Locate the cell with the specified text and output its (x, y) center coordinate. 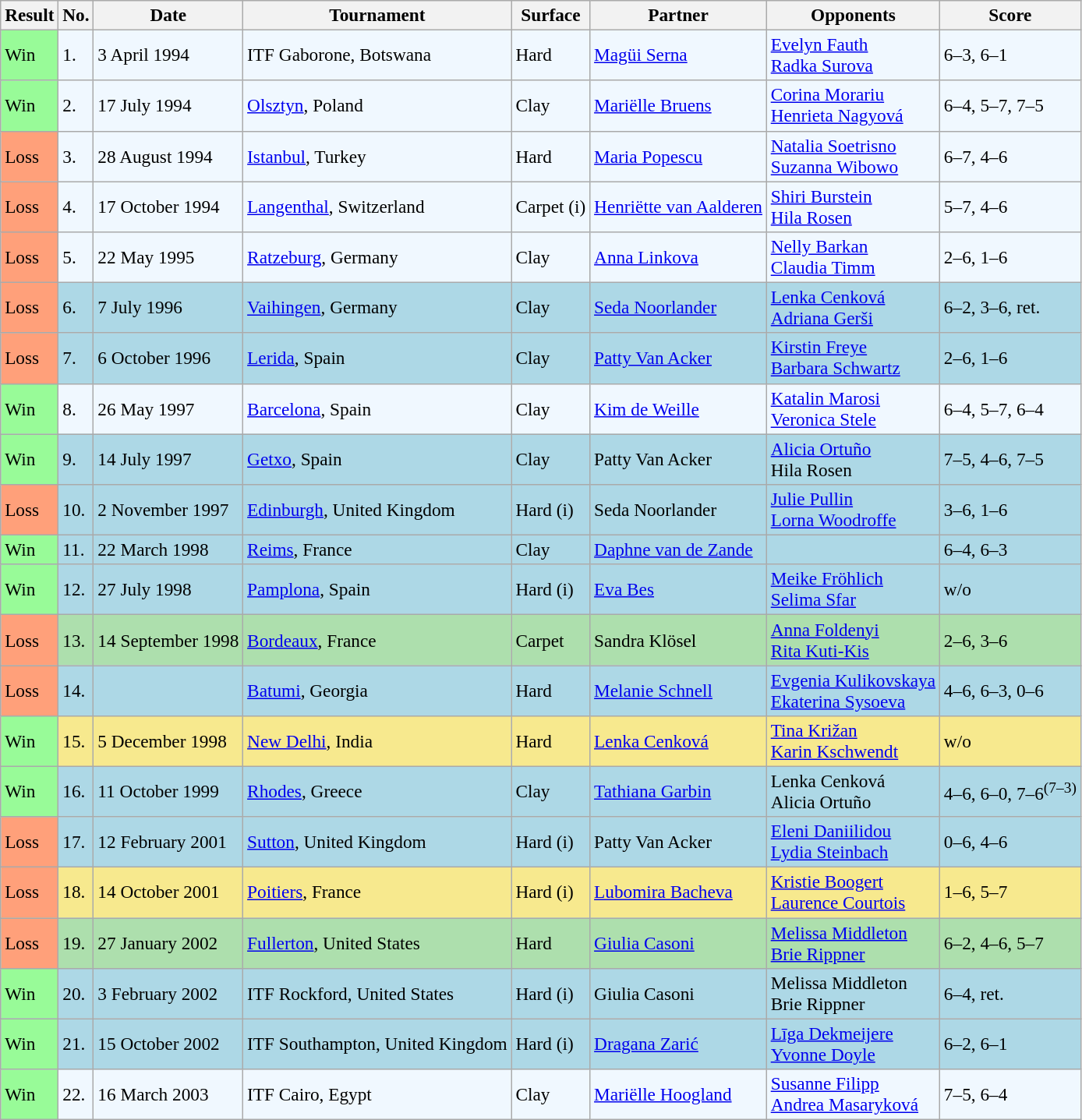
20. (76, 993)
22. (76, 1094)
14 October 2001 (168, 892)
9. (76, 458)
Poitiers, France (377, 892)
19. (76, 943)
11 October 1999 (168, 792)
Natalia Soetrisno Suzanna Wibowo (853, 156)
ITF Rockford, United States (377, 993)
14. (76, 691)
15 October 2002 (168, 1044)
7–5, 6–4 (1010, 1094)
Sutton, United Kingdom (377, 842)
Lerida, Spain (377, 359)
Istanbul, Turkey (377, 156)
16 March 2003 (168, 1094)
Lubomira Bacheva (678, 892)
Līga Dekmeijere Yvonne Doyle (853, 1044)
ITF Southampton, United Kingdom (377, 1044)
11. (76, 549)
2 November 1997 (168, 510)
7–5, 4–6, 7–5 (1010, 458)
Edinburgh, United Kingdom (377, 510)
Eva Bes (678, 589)
6–2, 6–1 (1010, 1044)
Kristie Boogert Laurence Courtois (853, 892)
3–6, 1–6 (1010, 510)
Surface (550, 15)
6. (76, 307)
22 May 1995 (168, 257)
2–6, 3–6 (1010, 639)
4–6, 6–3, 0–6 (1010, 691)
7 July 1996 (168, 307)
27 January 2002 (168, 943)
21. (76, 1044)
Reims, France (377, 549)
Fullerton, United States (377, 943)
Daphne van de Zande (678, 549)
Opponents (853, 15)
Vaihingen, Germany (377, 307)
3 April 1994 (168, 55)
2. (76, 106)
Sandra Klösel (678, 639)
6–2, 4–6, 5–7 (1010, 943)
Bordeaux, France (377, 639)
Langenthal, Switzerland (377, 206)
Shiri Burstein Hila Rosen (853, 206)
Tina Križan Karin Kschwendt (853, 740)
6–2, 3–6, ret. (1010, 307)
Result (30, 15)
5 December 1998 (168, 740)
Getxo, Spain (377, 458)
28 August 1994 (168, 156)
Evelyn Fauth Radka Surova (853, 55)
Score (1010, 15)
Batumi, Georgia (377, 691)
Lenka Cenková Alicia Ortuño (853, 792)
6–4, 5–7, 6–4 (1010, 408)
12 February 2001 (168, 842)
Mariëlle Hoogland (678, 1094)
Magüi Serna (678, 55)
Carpet (550, 639)
15. (76, 740)
Pamplona, Spain (377, 589)
Anna Foldenyi Rita Kuti-Kis (853, 639)
Rhodes, Greece (377, 792)
Lenka Cenková Adriana Gerši (853, 307)
6–4, 5–7, 7–5 (1010, 106)
6–4, 6–3 (1010, 549)
22 March 1998 (168, 549)
5–7, 4–6 (1010, 206)
Melanie Schnell (678, 691)
No. (76, 15)
Olsztyn, Poland (377, 106)
4. (76, 206)
Tournament (377, 15)
5. (76, 257)
Date (168, 15)
Susanne Filipp Andrea Masaryková (853, 1094)
7. (76, 359)
Eleni Daniilidou Lydia Steinbach (853, 842)
ITF Gaborone, Botswana (377, 55)
Corina Morariu Henrieta Nagyová (853, 106)
Maria Popescu (678, 156)
17 October 1994 (168, 206)
1–6, 5–7 (1010, 892)
Nelly Barkan Claudia Timm (853, 257)
6–7, 4–6 (1010, 156)
6–4, ret. (1010, 993)
Kirstin Freye Barbara Schwartz (853, 359)
Barcelona, Spain (377, 408)
0–6, 4–6 (1010, 842)
1. (76, 55)
Carpet (i) (550, 206)
Henriëtte van Aalderen (678, 206)
12. (76, 589)
3 February 2002 (168, 993)
Julie Pullin Lorna Woodroffe (853, 510)
Evgenia Kulikovskaya Ekaterina Sysoeva (853, 691)
13. (76, 639)
17. (76, 842)
New Delhi, India (377, 740)
Katalin Marosi Veronica Stele (853, 408)
14 July 1997 (168, 458)
Mariëlle Bruens (678, 106)
14 September 1998 (168, 639)
6 October 1996 (168, 359)
Anna Linkova (678, 257)
Meike Fröhlich Selima Sfar (853, 589)
ITF Cairo, Egypt (377, 1094)
Lenka Cenková (678, 740)
18. (76, 892)
16. (76, 792)
Ratzeburg, Germany (377, 257)
27 July 1998 (168, 589)
Dragana Zarić (678, 1044)
3. (76, 156)
Tathiana Garbin (678, 792)
Alicia Ortuño Hila Rosen (853, 458)
6–3, 6–1 (1010, 55)
10. (76, 510)
4–6, 6–0, 7–6(7–3) (1010, 792)
17 July 1994 (168, 106)
8. (76, 408)
Partner (678, 15)
26 May 1997 (168, 408)
Kim de Weille (678, 408)
